Locate the cell with the specified text and output its [x, y] center coordinate. 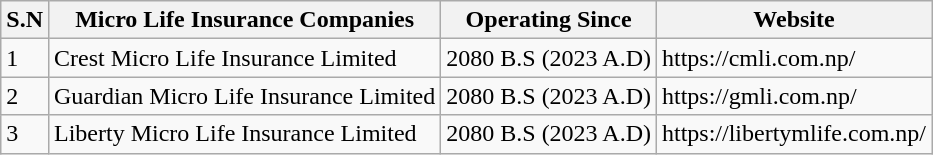
https://libertymlife.com.np/ [794, 134]
Website [794, 20]
S.N [25, 20]
3 [25, 134]
1 [25, 58]
Micro Life Insurance Companies [244, 20]
Crest Micro Life Insurance Limited [244, 58]
Operating Since [549, 20]
https://gmli.com.np/ [794, 96]
Guardian Micro Life Insurance Limited [244, 96]
Liberty Micro Life Insurance Limited [244, 134]
https://cmli.com.np/ [794, 58]
2 [25, 96]
